From the cell containing the given text, extract its center point as [X, Y] coordinate. 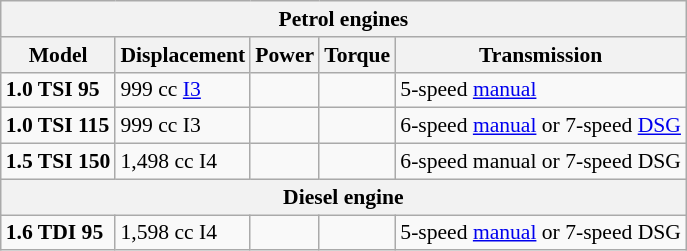
1.6 TDI 95 [58, 233]
1.5 TSI 150 [58, 162]
Displacement [182, 55]
Model [58, 55]
Transmission [540, 55]
Diesel engine [344, 197]
Torque [357, 55]
1,498 cc I4 [182, 162]
5-speed manual [540, 90]
Power [284, 55]
1.0 TSI 95 [58, 90]
5-speed manual or 7-speed DSG [540, 233]
Petrol engines [344, 19]
1,598 cc I4 [182, 233]
1.0 TSI 115 [58, 126]
